From the cell containing the given text, extract its center point as [X, Y] coordinate. 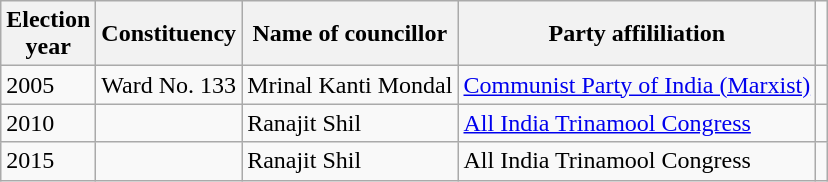
Constituency [169, 34]
Party affililiation [637, 34]
2005 [48, 85]
Communist Party of India (Marxist) [637, 85]
2015 [48, 161]
Mrinal Kanti Mondal [350, 85]
2010 [48, 123]
Name of councillor [350, 34]
Ward No. 133 [169, 85]
Election year [48, 34]
